From the cell containing the given text, extract its center point as [x, y] coordinate. 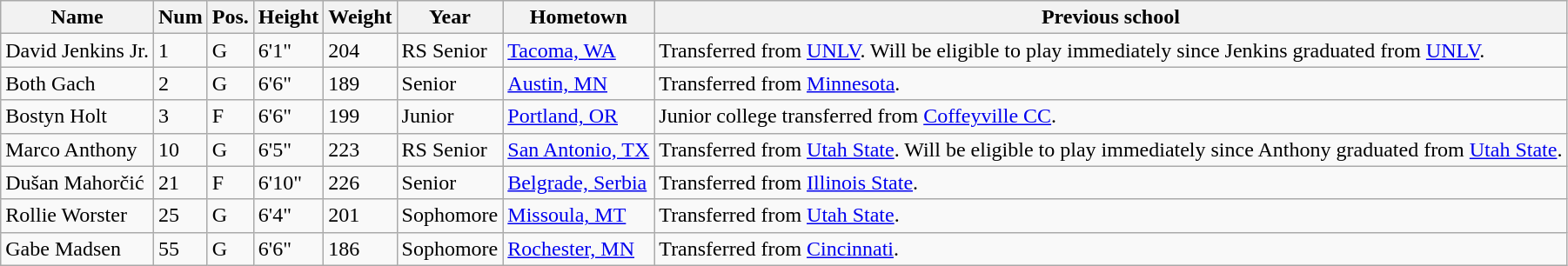
25 [180, 216]
Hometown [579, 17]
Name [77, 17]
Junior [450, 116]
Belgrade, Serbia [579, 183]
Gabe Madsen [77, 249]
Transferred from UNLV. Will be eligible to play immediately since Jenkins graduated from UNLV. [1110, 50]
Bostyn Holt [77, 116]
Transferred from Utah State. [1110, 216]
Missoula, MT [579, 216]
201 [360, 216]
21 [180, 183]
6'1" [288, 50]
226 [360, 183]
Rollie Worster [77, 216]
Portland, OR [579, 116]
Austin, MN [579, 83]
204 [360, 50]
Height [288, 17]
Previous school [1110, 17]
55 [180, 249]
Transferred from Utah State. Will be eligible to play immediately since Anthony graduated from Utah State. [1110, 150]
6'4" [288, 216]
Weight [360, 17]
6'10" [288, 183]
10 [180, 150]
David Jenkins Jr. [77, 50]
186 [360, 249]
6'5" [288, 150]
Transferred from Minnesota. [1110, 83]
Dušan Mahorčić [77, 183]
Junior college transferred from Coffeyville CC. [1110, 116]
1 [180, 50]
Tacoma, WA [579, 50]
Year [450, 17]
Pos. [230, 17]
189 [360, 83]
Rochester, MN [579, 249]
Num [180, 17]
Marco Anthony [77, 150]
Transferred from Illinois State. [1110, 183]
223 [360, 150]
Transferred from Cincinnati. [1110, 249]
199 [360, 116]
Both Gach [77, 83]
San Antonio, TX [579, 150]
2 [180, 83]
3 [180, 116]
